Locate the cell with the specified text and output its [X, Y] center coordinate. 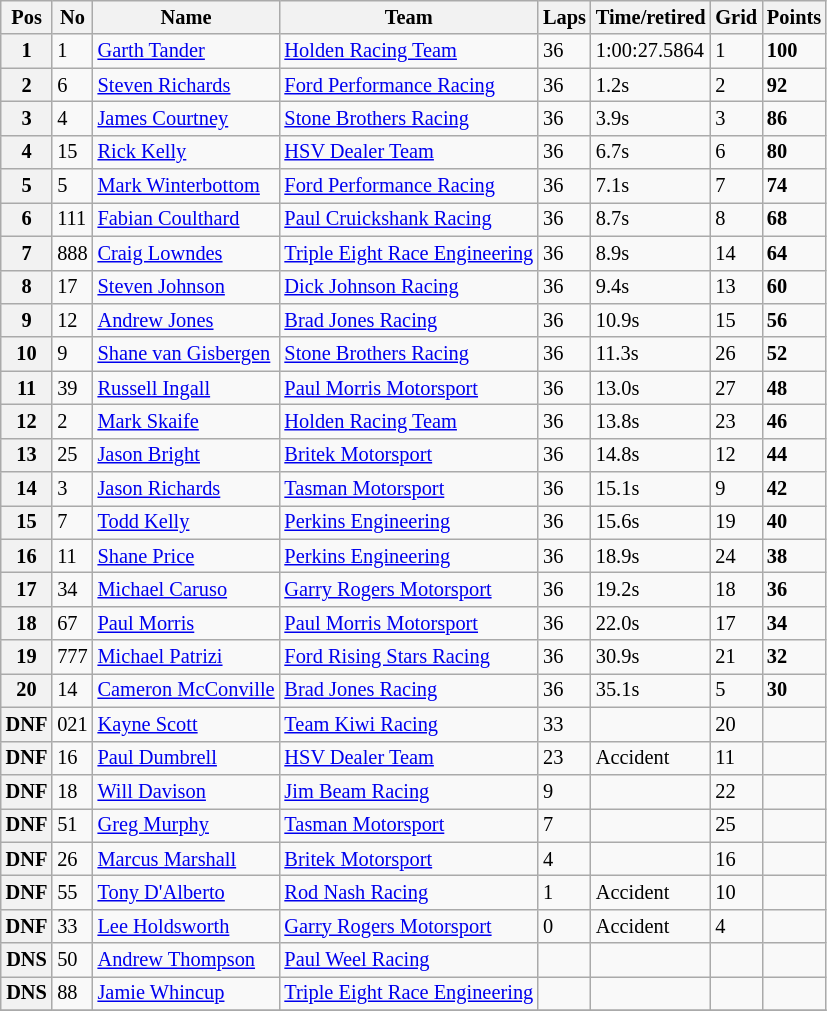
38 [794, 556]
Todd Kelly [186, 522]
46 [794, 421]
Points [794, 17]
Kayne Scott [186, 724]
3.9s [651, 118]
51 [72, 825]
8.7s [651, 219]
Andrew Jones [186, 320]
Paul Dumbrell [186, 758]
30 [794, 690]
56 [794, 320]
Name [186, 17]
55 [72, 892]
Ford Rising Stars Racing [408, 657]
68 [794, 219]
10.9s [651, 320]
888 [72, 253]
18.9s [651, 556]
1:00:27.5864 [651, 51]
88 [72, 993]
Rod Nash Racing [408, 892]
Fabian Coulthard [186, 219]
No [72, 17]
15.1s [651, 489]
Paul Cruickshank Racing [408, 219]
7.1s [651, 186]
Rick Kelly [186, 152]
13.0s [651, 388]
Mark Skaife [186, 421]
67 [72, 623]
35.1s [651, 690]
Laps [564, 17]
Shane van Gisbergen [186, 354]
Dick Johnson Racing [408, 287]
Michael Caruso [186, 589]
Greg Murphy [186, 825]
Marcus Marshall [186, 859]
52 [794, 354]
27 [736, 388]
Team [408, 17]
24 [736, 556]
Paul Weel Racing [408, 960]
Pos [27, 17]
777 [72, 657]
21 [736, 657]
Will Davison [186, 791]
74 [794, 186]
1.2s [651, 85]
40 [794, 522]
Shane Price [186, 556]
42 [794, 489]
14.8s [651, 455]
48 [794, 388]
100 [794, 51]
Jason Bright [186, 455]
64 [794, 253]
Craig Lowndes [186, 253]
9.4s [651, 287]
Garth Tander [186, 51]
Lee Holdsworth [186, 926]
11.3s [651, 354]
13.8s [651, 421]
James Courtney [186, 118]
50 [72, 960]
19.2s [651, 589]
30.9s [651, 657]
86 [794, 118]
32 [794, 657]
Time/retired [651, 17]
Team Kiwi Racing [408, 724]
Paul Morris [186, 623]
60 [794, 287]
39 [72, 388]
Jason Richards [186, 489]
111 [72, 219]
80 [794, 152]
Grid [736, 17]
Michael Patrizi [186, 657]
021 [72, 724]
15.6s [651, 522]
Jim Beam Racing [408, 791]
Russell Ingall [186, 388]
Mark Winterbottom [186, 186]
Cameron McConville [186, 690]
Jamie Whincup [186, 993]
22.0s [651, 623]
8.9s [651, 253]
Steven Johnson [186, 287]
92 [794, 85]
Andrew Thompson [186, 960]
44 [794, 455]
Tony D'Alberto [186, 892]
0 [564, 926]
6.7s [651, 152]
Steven Richards [186, 85]
22 [736, 791]
